Return the [x, y] coordinate for the center point of the cell that contains the specified text.  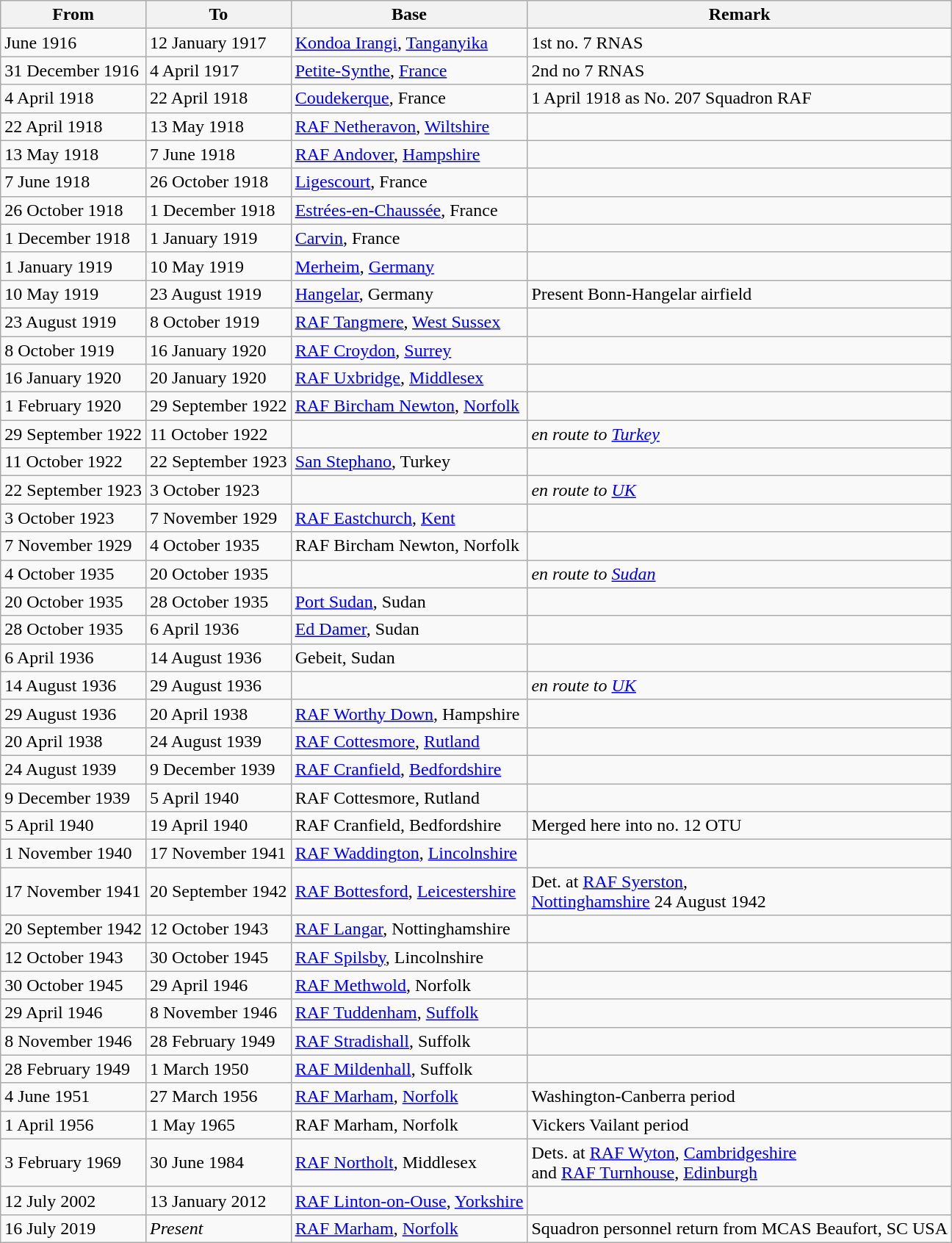
RAF Stradishall, Suffolk [409, 1041]
From [73, 15]
RAF Linton-on-Ouse, Yorkshire [409, 1200]
RAF Croydon, Surrey [409, 350]
RAF Methwold, Norfolk [409, 985]
Present Bonn-Hangelar airfield [740, 294]
To [218, 15]
4 June 1951 [73, 1097]
1st no. 7 RNAS [740, 43]
June 1916 [73, 43]
Coudekerque, France [409, 98]
RAF Langar, Nottinghamshire [409, 929]
Squadron personnel return from MCAS Beaufort, SC USA [740, 1228]
Base [409, 15]
Dets. at RAF Wyton, Cambridgeshire and RAF Turnhouse, Edinburgh [740, 1162]
4 April 1918 [73, 98]
1 April 1956 [73, 1125]
Petite-Synthe, France [409, 71]
en route to Turkey [740, 434]
RAF Mildenhall, Suffolk [409, 1069]
27 March 1956 [218, 1097]
20 January 1920 [218, 378]
Ligescourt, France [409, 182]
RAF Worthy Down, Hampshire [409, 713]
1 May 1965 [218, 1125]
RAF Tuddenham, Suffolk [409, 1013]
12 January 1917 [218, 43]
19 April 1940 [218, 826]
Carvin, France [409, 238]
Merheim, Germany [409, 266]
2nd no 7 RNAS [740, 71]
RAF Uxbridge, Middlesex [409, 378]
RAF Netheravon, Wiltshire [409, 126]
Port Sudan, Sudan [409, 602]
4 April 1917 [218, 71]
13 January 2012 [218, 1200]
Hangelar, Germany [409, 294]
Ed Damer, Sudan [409, 630]
RAF Andover, Hampshire [409, 154]
12 July 2002 [73, 1200]
RAF Eastchurch, Kent [409, 518]
1 March 1950 [218, 1069]
31 December 1916 [73, 71]
Washington-Canberra period [740, 1097]
1 February 1920 [73, 406]
1 November 1940 [73, 854]
Gebeit, Sudan [409, 657]
RAF Spilsby, Lincolnshire [409, 957]
RAF Tangmere, West Sussex [409, 322]
Estrées-en-Chaussée, France [409, 210]
RAF Northolt, Middlesex [409, 1162]
en route to Sudan [740, 574]
Merged here into no. 12 OTU [740, 826]
Present [218, 1228]
San Stephano, Turkey [409, 462]
1 April 1918 as No. 207 Squadron RAF [740, 98]
Vickers Vailant period [740, 1125]
3 February 1969 [73, 1162]
16 July 2019 [73, 1228]
Remark [740, 15]
Kondoa Irangi, Tanganyika [409, 43]
RAF Waddington, Lincolnshire [409, 854]
Det. at RAF Syerston, Nottinghamshire 24 August 1942 [740, 892]
RAF Bottesford, Leicestershire [409, 892]
30 June 1984 [218, 1162]
